Provide the (x, y) coordinate of the cell's center where the given text is located.  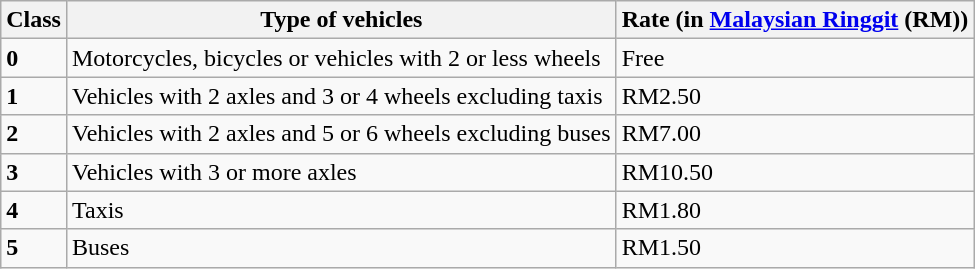
0 (34, 58)
RM1.50 (795, 248)
RM2.50 (795, 96)
Type of vehicles (341, 20)
3 (34, 172)
RM7.00 (795, 134)
Vehicles with 2 axles and 5 or 6 wheels excluding buses (341, 134)
Motorcycles, bicycles or vehicles with 2 or less wheels (341, 58)
Vehicles with 3 or more axles (341, 172)
2 (34, 134)
Free (795, 58)
Buses (341, 248)
RM1.80 (795, 210)
4 (34, 210)
Rate (in Malaysian Ringgit (RM)) (795, 20)
Vehicles with 2 axles and 3 or 4 wheels excluding taxis (341, 96)
Taxis (341, 210)
Class (34, 20)
5 (34, 248)
1 (34, 96)
RM10.50 (795, 172)
